Output the (x, y) coordinate of the center of the cell containing the given text.  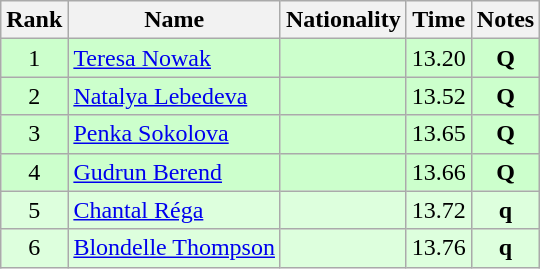
13.66 (438, 172)
Natalya Lebedeva (174, 96)
13.20 (438, 58)
13.72 (438, 210)
13.76 (438, 248)
Penka Sokolova (174, 134)
Rank (34, 20)
Teresa Nowak (174, 58)
Time (438, 20)
Gudrun Berend (174, 172)
Blondelle Thompson (174, 248)
Chantal Réga (174, 210)
13.52 (438, 96)
5 (34, 210)
2 (34, 96)
3 (34, 134)
6 (34, 248)
Name (174, 20)
13.65 (438, 134)
Nationality (343, 20)
4 (34, 172)
Notes (505, 20)
1 (34, 58)
